Extract the (x, y) coordinate from the center of the cell holding the provided text.  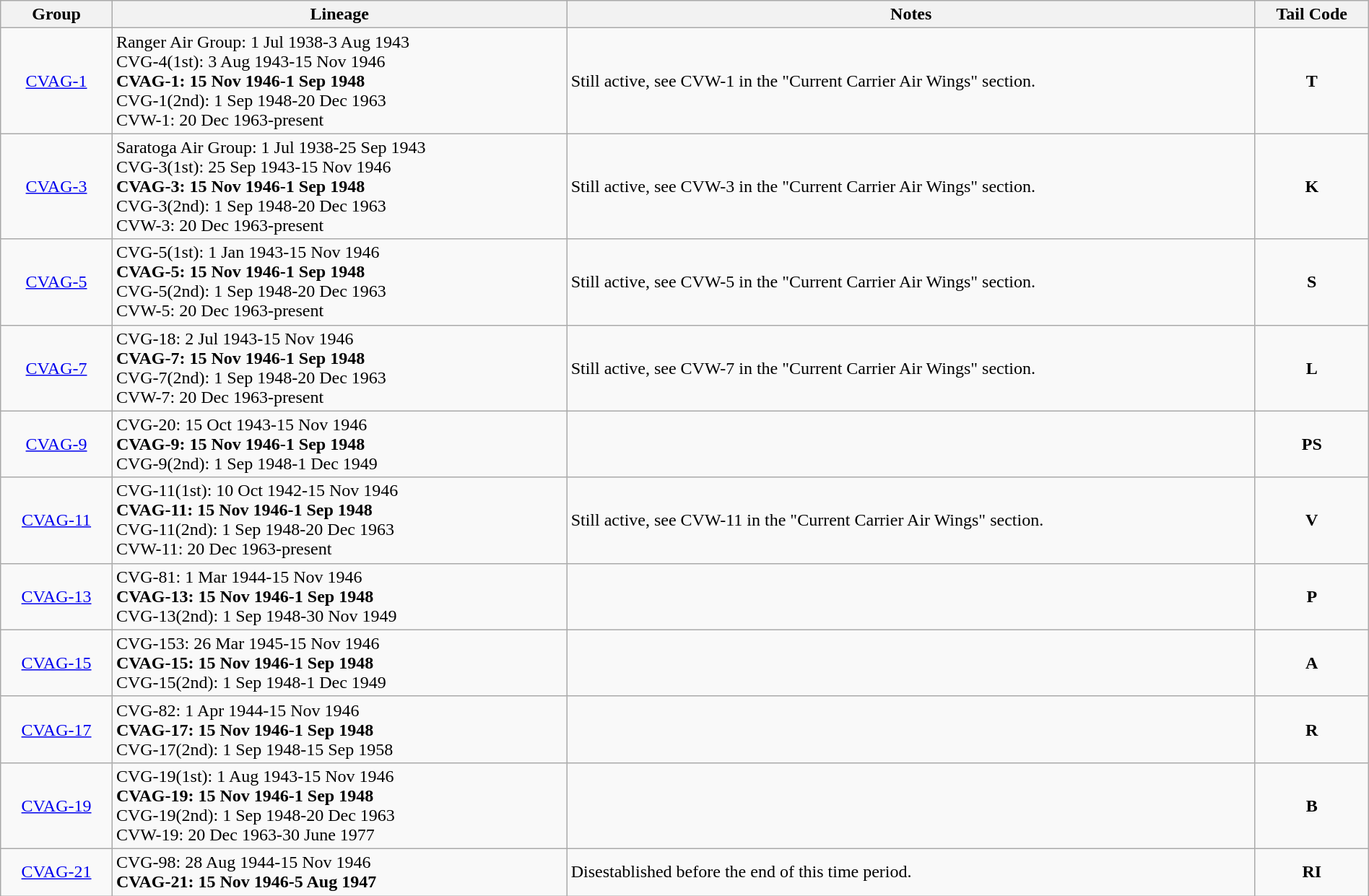
S (1311, 282)
CVG-19(1st): 1 Aug 1943-15 Nov 1946CVAG-19: 15 Nov 1946-1 Sep 1948CVG-19(2nd): 1 Sep 1948-20 Dec 1963CVW-19: 20 Dec 1963-30 June 1977 (339, 806)
CVG-11(1st): 10 Oct 1942-15 Nov 1946CVAG-11: 15 Nov 1946-1 Sep 1948CVG-11(2nd): 1 Sep 1948-20 Dec 1963CVW-11: 20 Dec 1963-present (339, 520)
CVAG-21 (56, 872)
CVG-20: 15 Oct 1943-15 Nov 1946CVAG-9: 15 Nov 1946-1 Sep 1948CVG-9(2nd): 1 Sep 1948-1 Dec 1949 (339, 444)
K (1311, 186)
CVG-82: 1 Apr 1944-15 Nov 1946CVAG-17: 15 Nov 1946-1 Sep 1948CVG-17(2nd): 1 Sep 1948-15 Sep 1958 (339, 729)
A (1311, 663)
T (1311, 81)
Notes (911, 14)
CVAG-15 (56, 663)
Lineage (339, 14)
Still active, see CVW-5 in the "Current Carrier Air Wings" section. (911, 282)
CVG-98: 28 Aug 1944-15 Nov 1946CVAG-21: 15 Nov 1946-5 Aug 1947 (339, 872)
V (1311, 520)
Still active, see CVW-7 in the "Current Carrier Air Wings" section. (911, 368)
CVG-5(1st): 1 Jan 1943-15 Nov 1946CVAG-5: 15 Nov 1946-1 Sep 1948CVG-5(2nd): 1 Sep 1948-20 Dec 1963CVW-5: 20 Dec 1963-present (339, 282)
CVAG-17 (56, 729)
CVAG-7 (56, 368)
Still active, see CVW-11 in the "Current Carrier Air Wings" section. (911, 520)
Still active, see CVW-1 in the "Current Carrier Air Wings" section. (911, 81)
CVAG-3 (56, 186)
Group (56, 14)
P (1311, 596)
B (1311, 806)
CVAG-9 (56, 444)
CVAG-1 (56, 81)
CVAG-5 (56, 282)
PS (1311, 444)
CVG-18: 2 Jul 1943-15 Nov 1946CVAG-7: 15 Nov 1946-1 Sep 1948CVG-7(2nd): 1 Sep 1948-20 Dec 1963CVW-7: 20 Dec 1963-present (339, 368)
R (1311, 729)
CVAG-13 (56, 596)
CVAG-11 (56, 520)
CVAG-19 (56, 806)
Disestablished before the end of this time period. (911, 872)
L (1311, 368)
RI (1311, 872)
CVG-153: 26 Mar 1945-15 Nov 1946CVAG-15: 15 Nov 1946-1 Sep 1948CVG-15(2nd): 1 Sep 1948-1 Dec 1949 (339, 663)
Still active, see CVW-3 in the "Current Carrier Air Wings" section. (911, 186)
CVG-81: 1 Mar 1944-15 Nov 1946CVAG-13: 15 Nov 1946-1 Sep 1948CVG-13(2nd): 1 Sep 1948-30 Nov 1949 (339, 596)
Tail Code (1311, 14)
